Return (x, y) of the center of cell containing provided text 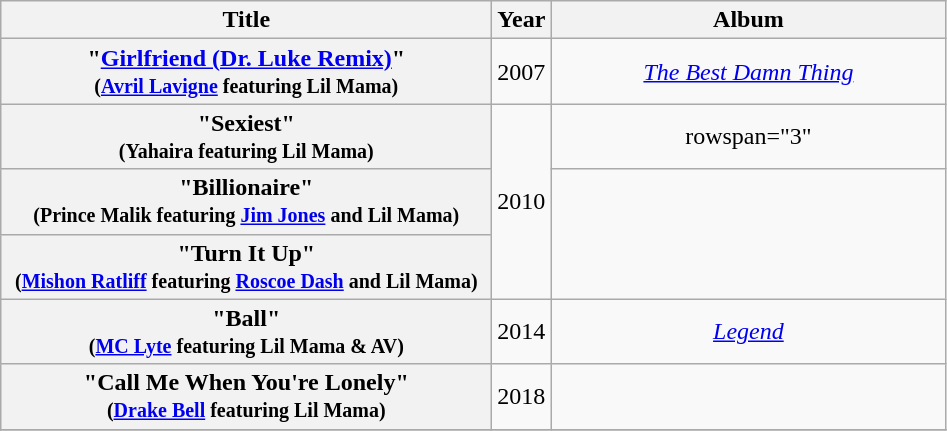
2018 (522, 396)
"Billionaire" (Prince Malik featuring Jim Jones and Lil Mama) (246, 202)
Title (246, 20)
Album (748, 20)
rowspan="3" (748, 136)
2007 (522, 72)
"Turn It Up" (Mishon Ratliff featuring Roscoe Dash and Lil Mama) (246, 266)
"Girlfriend (Dr. Luke Remix)" (Avril Lavigne featuring Lil Mama) (246, 72)
The Best Damn Thing (748, 72)
"Sexiest" (Yahaira featuring Lil Mama) (246, 136)
2010 (522, 202)
Legend (748, 332)
"Call Me When You're Lonely" (Drake Bell featuring Lil Mama) (246, 396)
Year (522, 20)
"Ball" (MC Lyte featuring Lil Mama & AV) (246, 332)
2014 (522, 332)
